Provide the (X, Y) coordinate of the cell's center where the given text is located.  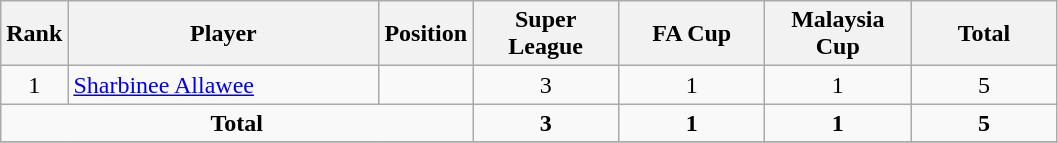
Super League (546, 34)
Rank (34, 34)
Player (224, 34)
Malaysia Cup (838, 34)
Sharbinee Allawee (224, 85)
FA Cup (692, 34)
Position (426, 34)
